Return the [x, y] coordinate for the center point of the cell that contains the specified text.  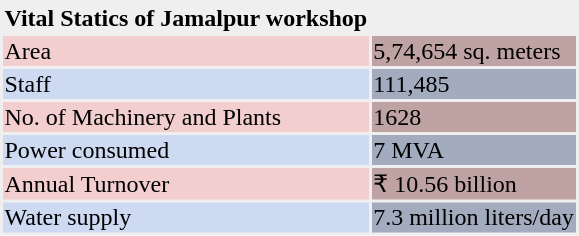
Power consumed [186, 150]
7.3 million liters/day [474, 217]
Water supply [186, 217]
₹ 10.56 billion [474, 184]
1628 [474, 117]
7 MVA [474, 150]
Vital Statics of Jamalpur workshop [186, 18]
111,485 [474, 84]
5,74,654 sq. meters [474, 51]
Area [186, 51]
No. of Machinery and Plants [186, 117]
Annual Turnover [186, 184]
Staff [186, 84]
